Return (X, Y) of the center of cell containing provided text 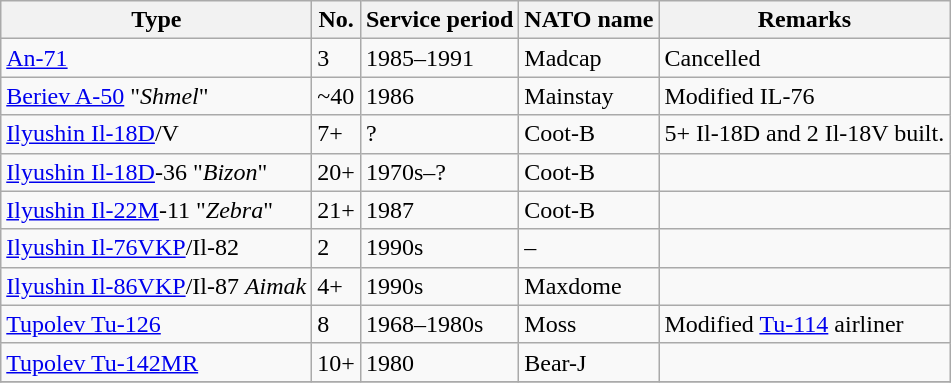
Madcap (589, 58)
Mainstay (589, 96)
? (439, 134)
Ilyushin Il-18D-36 "Bizon" (156, 172)
2 (336, 248)
Cancelled (804, 58)
Ilyushin Il-86VKP/Il-87 Aimak (156, 286)
1985–1991 (439, 58)
1980 (439, 362)
No. (336, 20)
20+ (336, 172)
1986 (439, 96)
Remarks (804, 20)
Tupolev Tu-126 (156, 324)
Ilyushin Il-22M-11 "Zebra" (156, 210)
Tupolev Tu-142MR (156, 362)
Ilyushin Il-18D/V (156, 134)
1968–1980s (439, 324)
4+ (336, 286)
Modified IL-76 (804, 96)
Type (156, 20)
Service period (439, 20)
8 (336, 324)
1970s–? (439, 172)
5+ Il-18D and 2 Il-18V built. (804, 134)
10+ (336, 362)
7+ (336, 134)
– (589, 248)
21+ (336, 210)
NATO name (589, 20)
Modified Tu-114 airliner (804, 324)
Moss (589, 324)
1987 (439, 210)
Maxdome (589, 286)
Bear-J (589, 362)
An-71 (156, 58)
~40 (336, 96)
Ilyushin Il-76VKP/Il-82 (156, 248)
3 (336, 58)
Beriev A-50 "Shmel" (156, 96)
